Return the (x, y) coordinate for the center point of the cell that contains the specified text.  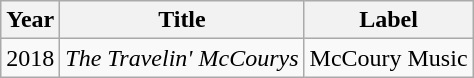
The Travelin' McCourys (182, 58)
Label (388, 20)
Title (182, 20)
Year (30, 20)
McCoury Music (388, 58)
2018 (30, 58)
